Identify which cell holds the provided text, then report its [x, y] central coordinate. 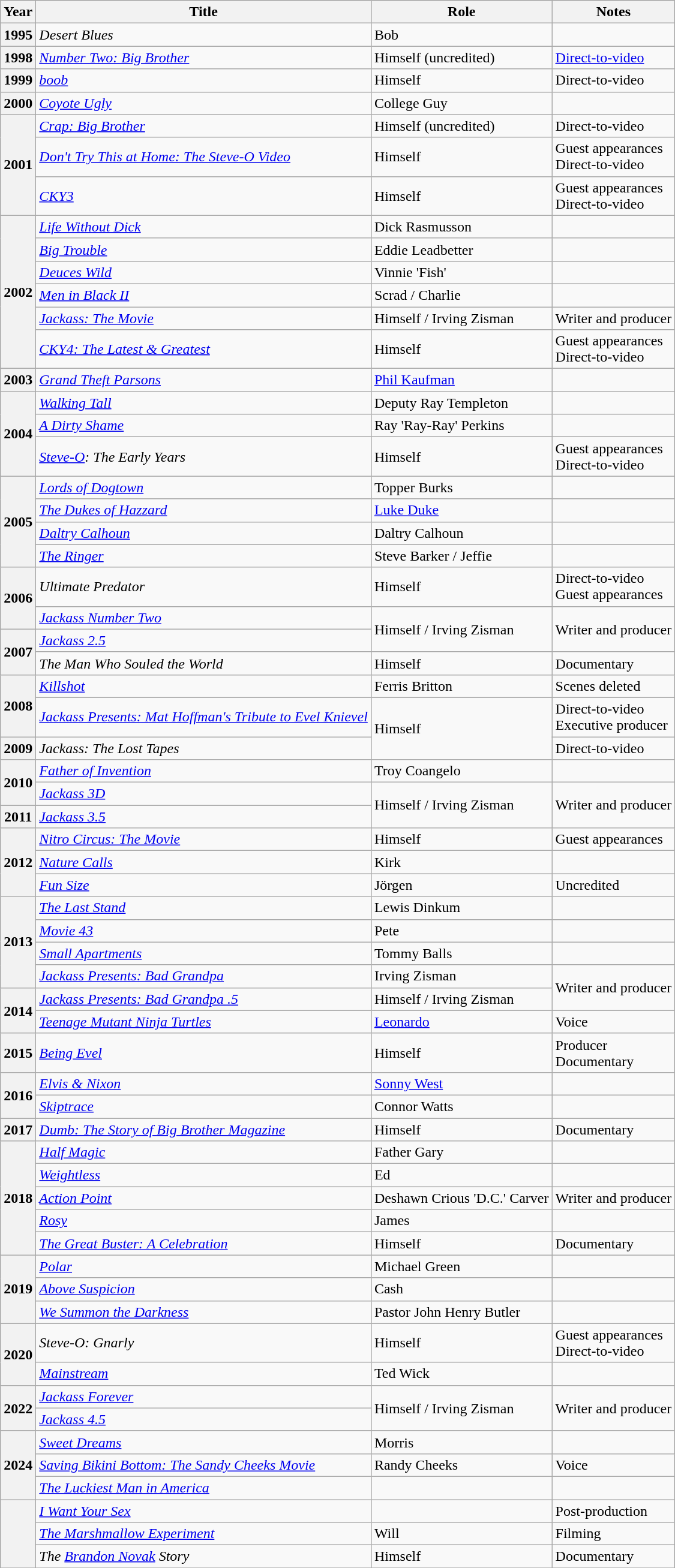
1998 [18, 58]
Lewis Dinkum [461, 908]
Leonardo [461, 1022]
Dumb: The Story of Big Brother Magazine [204, 1129]
Dick Rasmusson [461, 227]
Luke Duke [461, 510]
Jackass 3D [204, 794]
Notes [613, 12]
Michael Green [461, 1266]
2009 [18, 748]
Role [461, 12]
Steve-O: Gnarly [204, 1343]
Deputy Ray Templeton [461, 403]
The Dukes of Hazzard [204, 510]
2018 [18, 1198]
Desert Blues [204, 35]
Walking Tall [204, 403]
2004 [18, 434]
The Luckiest Man in America [204, 1488]
Bob [461, 35]
The Great Buster: A Celebration [204, 1244]
2011 [18, 817]
Skiptrace [204, 1106]
The Marshmallow Experiment [204, 1534]
2020 [18, 1354]
Elvis & Nixon [204, 1084]
The Man Who Souled the World [204, 663]
Jackass Presents: Mat Hoffman's Tribute to Evel Knievel [204, 717]
1995 [18, 35]
2002 [18, 291]
Ray 'Ray-Ray' Perkins [461, 426]
Ultimate Predator [204, 586]
Direct-to-videoExecutive producer [613, 717]
Irving Zisman [461, 976]
Topper Burks [461, 487]
Scenes deleted [613, 686]
2019 [18, 1289]
I Want Your Sex [204, 1510]
Sonny West [461, 1084]
2000 [18, 103]
Jackass Number Two [204, 618]
Year [18, 12]
A Dirty Shame [204, 426]
The Brandon Novak Story [204, 1557]
2007 [18, 652]
Father Gary [461, 1152]
Eddie Leadbetter [461, 249]
Crap: Big Brother [204, 126]
Fun Size [204, 885]
Don't Try This at Home: The Steve-O Video [204, 157]
Jackass Presents: Bad Grandpa [204, 976]
Weightless [204, 1175]
Will [461, 1534]
Ted Wick [461, 1374]
Uncredited [613, 885]
Jackass: The Movie [204, 318]
Steve Barker / Jeffie [461, 556]
2013 [18, 942]
Morris [461, 1442]
Pastor John Henry Butler [461, 1312]
2016 [18, 1095]
2003 [18, 380]
Teenage Mutant Ninja Turtles [204, 1022]
ProducerDocumentary [613, 1053]
Filming [613, 1534]
The Last Stand [204, 908]
Jackass Presents: Bad Grandpa .5 [204, 999]
Ed [461, 1175]
Connor Watts [461, 1106]
Jackass 2.5 [204, 640]
Polar [204, 1266]
Scrad / Charlie [461, 295]
Pete [461, 931]
Half Magic [204, 1152]
2024 [18, 1465]
2015 [18, 1053]
Coyote Ugly [204, 103]
Mainstream [204, 1374]
Big Trouble [204, 249]
Guest appearances [613, 839]
We Summon the Darkness [204, 1312]
Jackass 4.5 [204, 1419]
Nature Calls [204, 862]
Tommy Balls [461, 953]
Cash [461, 1289]
Saving Bikini Bottom: The Sandy Cheeks Movie [204, 1465]
2001 [18, 165]
1999 [18, 80]
Troy Coangelo [461, 771]
Movie 43 [204, 931]
Killshot [204, 686]
Deshawn Crious 'D.C.' Carver [461, 1198]
Title [204, 12]
2005 [18, 522]
The Ringer [204, 556]
Nitro Circus: The Movie [204, 839]
boob [204, 80]
2010 [18, 783]
CKY3 [204, 195]
Action Point [204, 1198]
Randy Cheeks [461, 1465]
Ferris Britton [461, 686]
Deuces Wild [204, 272]
Jackass 3.5 [204, 817]
Sweet Dreams [204, 1442]
Men in Black II [204, 295]
Grand Theft Parsons [204, 380]
2008 [18, 705]
Post-production [613, 1510]
College Guy [461, 103]
Kirk [461, 862]
Number Two: Big Brother [204, 58]
Above Suspicion [204, 1289]
Jackass Forever [204, 1397]
Lords of Dogtown [204, 487]
James [461, 1221]
Jackass: The Lost Tapes [204, 748]
Jörgen [461, 885]
2006 [18, 598]
Small Apartments [204, 953]
Direct-to-videoGuest appearances [613, 586]
Father of Invention [204, 771]
Vinnie 'Fish' [461, 272]
Phil Kaufman [461, 380]
2022 [18, 1408]
CKY4: The Latest & Greatest [204, 349]
Rosy [204, 1221]
2012 [18, 862]
Being Evel [204, 1053]
2014 [18, 1010]
2017 [18, 1129]
Steve-O: The Early Years [204, 457]
Life Without Dick [204, 227]
